Search for the cell housing the specified text and yield its [X, Y] center coordinate. 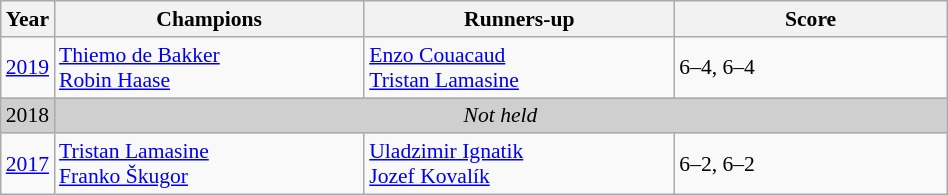
2018 [28, 116]
Not held [500, 116]
Runners-up [519, 19]
6–4, 6–4 [810, 68]
Tristan Lamasine Franko Škugor [209, 164]
Champions [209, 19]
Score [810, 19]
Year [28, 19]
6–2, 6–2 [810, 164]
2019 [28, 68]
Thiemo de Bakker Robin Haase [209, 68]
Enzo Couacaud Tristan Lamasine [519, 68]
Uladzimir Ignatik Jozef Kovalík [519, 164]
2017 [28, 164]
